Provide the (x, y) coordinate of the cell's center where the given text is located.  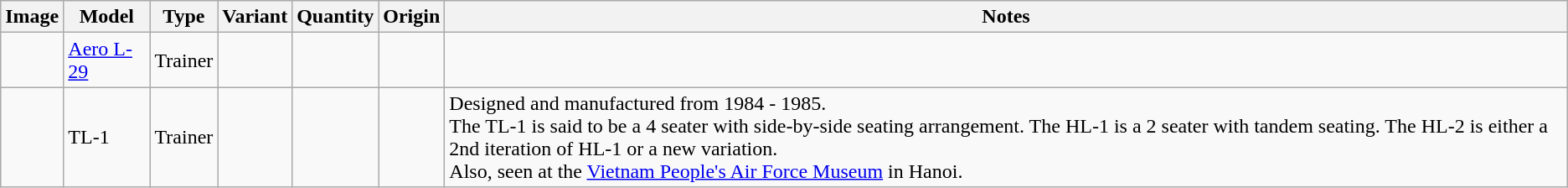
Aero L-29 (107, 60)
Origin (412, 17)
Type (184, 17)
TL-1 (107, 138)
Variant (255, 17)
Image (32, 17)
Quantity (335, 17)
Notes (1006, 17)
Model (107, 17)
